Output the [x, y] coordinate of the center of the cell containing the given text.  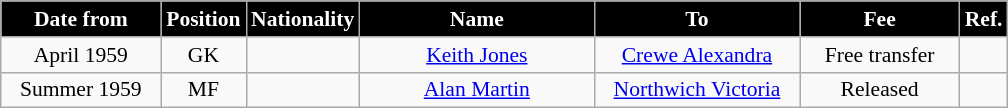
Free transfer [880, 55]
MF [204, 90]
GK [204, 55]
Nationality [302, 19]
To [696, 19]
Ref. [984, 19]
Released [880, 90]
Keith Jones [476, 55]
Northwich Victoria [696, 90]
Summer 1959 [81, 90]
Crewe Alexandra [696, 55]
Date from [81, 19]
Fee [880, 19]
Position [204, 19]
Alan Martin [476, 90]
Name [476, 19]
April 1959 [81, 55]
